Pinpoint the cell where the given text exists, returning its [x, y] midpoint coordinate. 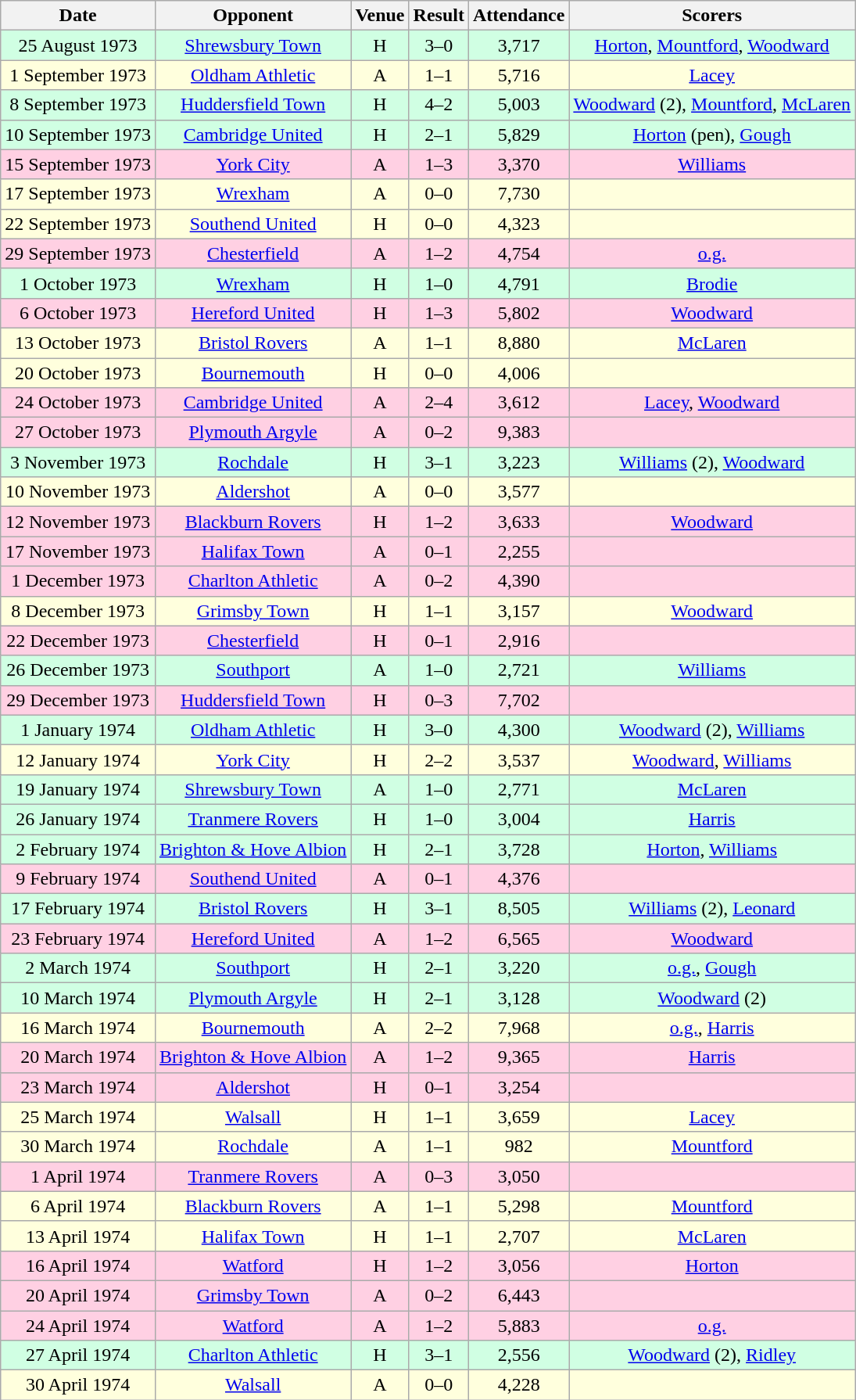
3,254 [518, 1087]
3,370 [518, 164]
19 January 1974 [78, 789]
1 April 1974 [78, 1176]
5,003 [518, 105]
17 September 1973 [78, 194]
27 April 1974 [78, 1355]
17 November 1973 [78, 551]
Venue [380, 16]
9 February 1974 [78, 879]
24 October 1973 [78, 403]
8 December 1973 [78, 611]
15 September 1973 [78, 164]
7,968 [518, 1028]
982 [518, 1147]
4–2 [439, 105]
3,537 [518, 759]
10 March 1974 [78, 998]
5,716 [518, 75]
20 October 1973 [78, 373]
3,717 [518, 45]
Opponent [253, 16]
25 August 1973 [78, 45]
4,376 [518, 879]
Horton, Mountford, Woodward [712, 45]
24 April 1974 [78, 1326]
4,300 [518, 730]
Scorers [712, 16]
Horton (pen), Gough [712, 135]
3,612 [518, 403]
Lacey, Woodward [712, 403]
13 April 1974 [78, 1236]
o.g., Gough [712, 968]
8 September 1973 [78, 105]
23 March 1974 [78, 1087]
Attendance [518, 16]
12 November 1973 [78, 522]
5,883 [518, 1326]
3,728 [518, 849]
7,702 [518, 700]
Williams (2), Leonard [712, 909]
Woodward (2), Ridley [712, 1355]
29 December 1973 [78, 700]
4,323 [518, 224]
6 October 1973 [78, 313]
17 February 1974 [78, 909]
3,223 [518, 462]
22 September 1973 [78, 224]
1 January 1974 [78, 730]
30 April 1974 [78, 1385]
3 November 1973 [78, 462]
20 March 1974 [78, 1057]
Brodie [712, 283]
7,730 [518, 194]
6 April 1974 [78, 1206]
3,004 [518, 819]
27 October 1973 [78, 433]
3,577 [518, 492]
2,556 [518, 1355]
3,056 [518, 1265]
3,157 [518, 611]
6,443 [518, 1295]
4,754 [518, 253]
2,916 [518, 641]
10 November 1973 [78, 492]
Woodward (2), Williams [712, 730]
2 February 1974 [78, 849]
16 April 1974 [78, 1265]
5,802 [518, 313]
3,633 [518, 522]
26 December 1973 [78, 670]
2 March 1974 [78, 968]
9,383 [518, 433]
Woodward, Williams [712, 759]
Result [439, 16]
o.g., Harris [712, 1028]
Date [78, 16]
2–4 [439, 403]
4,006 [518, 373]
4,390 [518, 581]
8,880 [518, 343]
Williams (2), Woodward [712, 462]
4,228 [518, 1385]
3,050 [518, 1176]
25 March 1974 [78, 1117]
16 March 1974 [78, 1028]
3,128 [518, 998]
8,505 [518, 909]
1 December 1973 [78, 581]
3,659 [518, 1117]
26 January 1974 [78, 819]
12 January 1974 [78, 759]
5,298 [518, 1206]
5,829 [518, 135]
3,220 [518, 968]
13 October 1973 [78, 343]
Horton, Williams [712, 849]
Woodward (2), Mountford, McLaren [712, 105]
Horton [712, 1265]
2,771 [518, 789]
9,365 [518, 1057]
6,565 [518, 939]
23 February 1974 [78, 939]
30 March 1974 [78, 1147]
Woodward (2) [712, 998]
1 October 1973 [78, 283]
1 September 1973 [78, 75]
2,255 [518, 551]
10 September 1973 [78, 135]
2,721 [518, 670]
20 April 1974 [78, 1295]
22 December 1973 [78, 641]
4,791 [518, 283]
29 September 1973 [78, 253]
2,707 [518, 1236]
